Determine the (X, Y) coordinate at the center of the cell enclosing the given text.  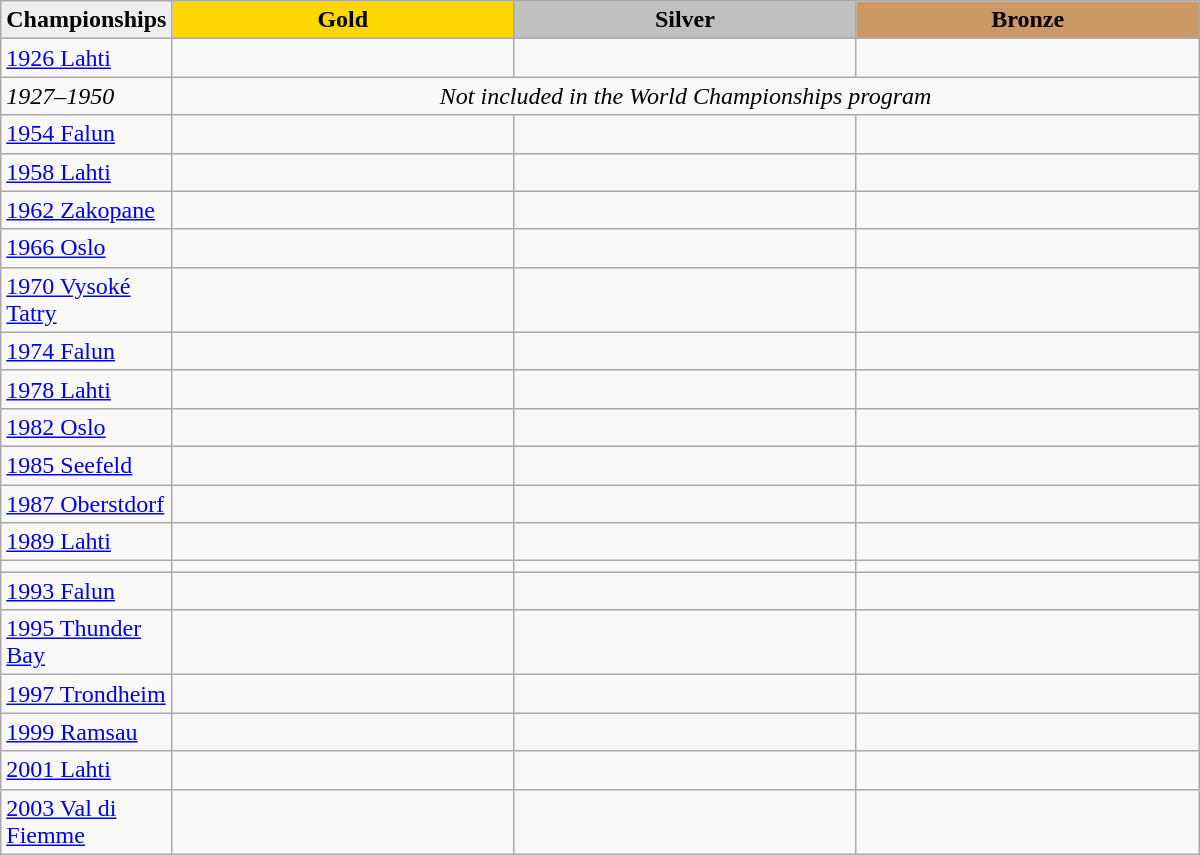
1954 Falun (86, 134)
1978 Lahti (86, 389)
Championships (86, 20)
1962 Zakopane (86, 210)
1987 Oberstdorf (86, 503)
1970 Vysoké Tatry (86, 300)
1995 Thunder Bay (86, 642)
1966 Oslo (86, 248)
1927–1950 (86, 96)
Silver (685, 20)
1985 Seefeld (86, 465)
1926 Lahti (86, 58)
Bronze (1028, 20)
1999 Ramsau (86, 732)
Gold (343, 20)
1958 Lahti (86, 172)
1993 Falun (86, 591)
1974 Falun (86, 351)
1997 Trondheim (86, 694)
Not included in the World Championships program (686, 96)
2003 Val di Fiemme (86, 822)
1982 Oslo (86, 427)
2001 Lahti (86, 770)
1989 Lahti (86, 542)
